Determine the (X, Y) coordinate at the center of the cell enclosing the given text.  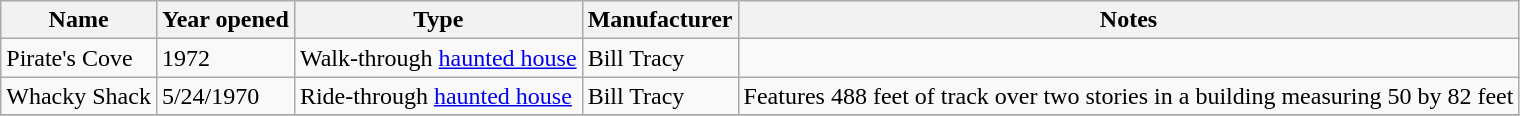
Features 488 feet of track over two stories in a building measuring 50 by 82 feet (1128, 96)
Whacky Shack (79, 96)
5/24/1970 (225, 96)
Year opened (225, 20)
Ride-through haunted house (438, 96)
Notes (1128, 20)
Name (79, 20)
Type (438, 20)
1972 (225, 58)
Pirate's Cove (79, 58)
Walk-through haunted house (438, 58)
Manufacturer (660, 20)
